Identify which cell holds the provided text, then report its [x, y] central coordinate. 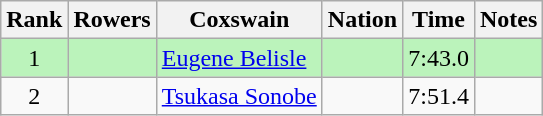
Tsukasa Sonobe [239, 96]
Notes [508, 20]
Rowers [112, 20]
7:43.0 [439, 58]
Eugene Belisle [239, 58]
Nation [362, 20]
7:51.4 [439, 96]
1 [34, 58]
Time [439, 20]
Coxswain [239, 20]
2 [34, 96]
Rank [34, 20]
